Determine the (x, y) coordinate at the center of the cell enclosing the given text.  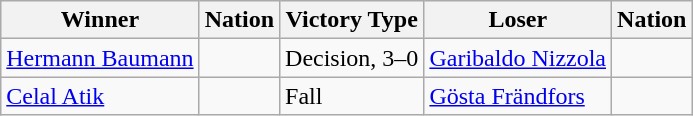
Loser (518, 20)
Victory Type (352, 20)
Garibaldo Nizzola (518, 58)
Celal Atik (100, 96)
Decision, 3–0 (352, 58)
Hermann Baumann (100, 58)
Winner (100, 20)
Gösta Frändfors (518, 96)
Fall (352, 96)
